Detect which cell encompasses the target text, then output its (x, y) center coordinate. 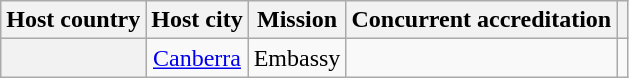
Canberra (197, 58)
Concurrent accreditation (482, 20)
Mission (297, 20)
Embassy (297, 58)
Host city (197, 20)
Host country (74, 20)
